Capture the cell that displays the provided text and extract its [X, Y] central coordinate. 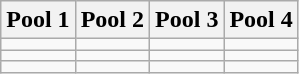
Pool 4 [261, 20]
Pool 1 [38, 20]
Pool 2 [112, 20]
Pool 3 [187, 20]
